Identify which cell holds the provided text, then report its [X, Y] central coordinate. 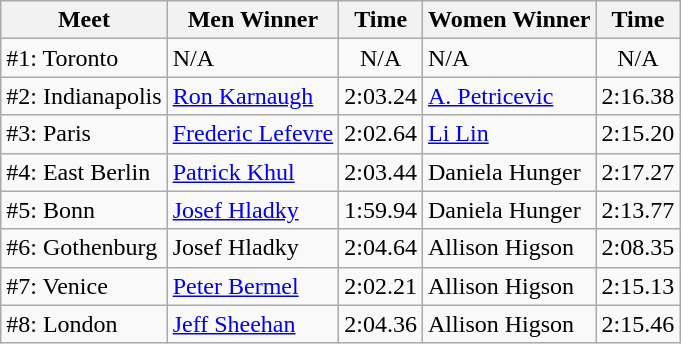
Women Winner [510, 20]
#1: Toronto [84, 58]
#7: Venice [84, 286]
1:59.94 [381, 210]
2:02.21 [381, 286]
#4: East Berlin [84, 172]
Ron Karnaugh [253, 96]
Men Winner [253, 20]
2:04.36 [381, 324]
Jeff Sheehan [253, 324]
2:16.38 [638, 96]
#3: Paris [84, 134]
2:15.20 [638, 134]
Li Lin [510, 134]
Patrick Khul [253, 172]
2:17.27 [638, 172]
Peter Bermel [253, 286]
2:15.13 [638, 286]
#5: Bonn [84, 210]
A. Petricevic [510, 96]
#2: Indianapolis [84, 96]
#8: London [84, 324]
2:08.35 [638, 248]
2:04.64 [381, 248]
2:15.46 [638, 324]
2:03.24 [381, 96]
#6: Gothenburg [84, 248]
Frederic Lefevre [253, 134]
2:02.64 [381, 134]
2:03.44 [381, 172]
2:13.77 [638, 210]
Meet [84, 20]
